Determine the [x, y] coordinate at the center of the cell enclosing the given text.  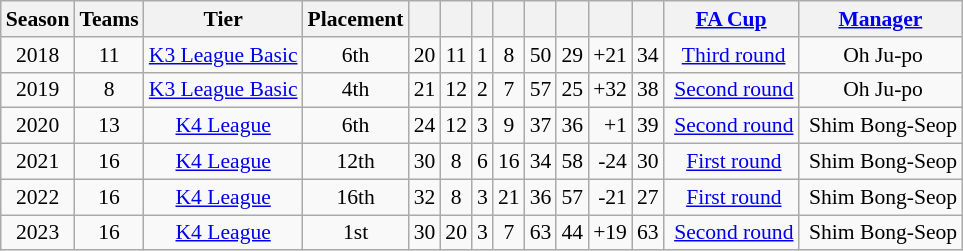
50 [541, 55]
44 [572, 233]
29 [572, 55]
2019 [38, 90]
Season [38, 19]
4th [356, 90]
2 [482, 90]
2021 [38, 162]
2018 [38, 55]
6 [482, 162]
2022 [38, 197]
2023 [38, 233]
13 [108, 126]
-24 [610, 162]
Tier [224, 19]
37 [541, 126]
39 [648, 126]
-21 [610, 197]
9 [509, 126]
2020 [38, 126]
38 [648, 90]
FA Cup [732, 19]
1st [356, 233]
+19 [610, 233]
27 [648, 197]
+1 [610, 126]
58 [572, 162]
Third round [732, 55]
Manager [881, 19]
24 [425, 126]
12th [356, 162]
+21 [610, 55]
Teams [108, 19]
16th [356, 197]
Placement [356, 19]
+32 [610, 90]
1 [482, 55]
25 [572, 90]
32 [425, 197]
